Search for the cell housing the specified text and yield its (X, Y) center coordinate. 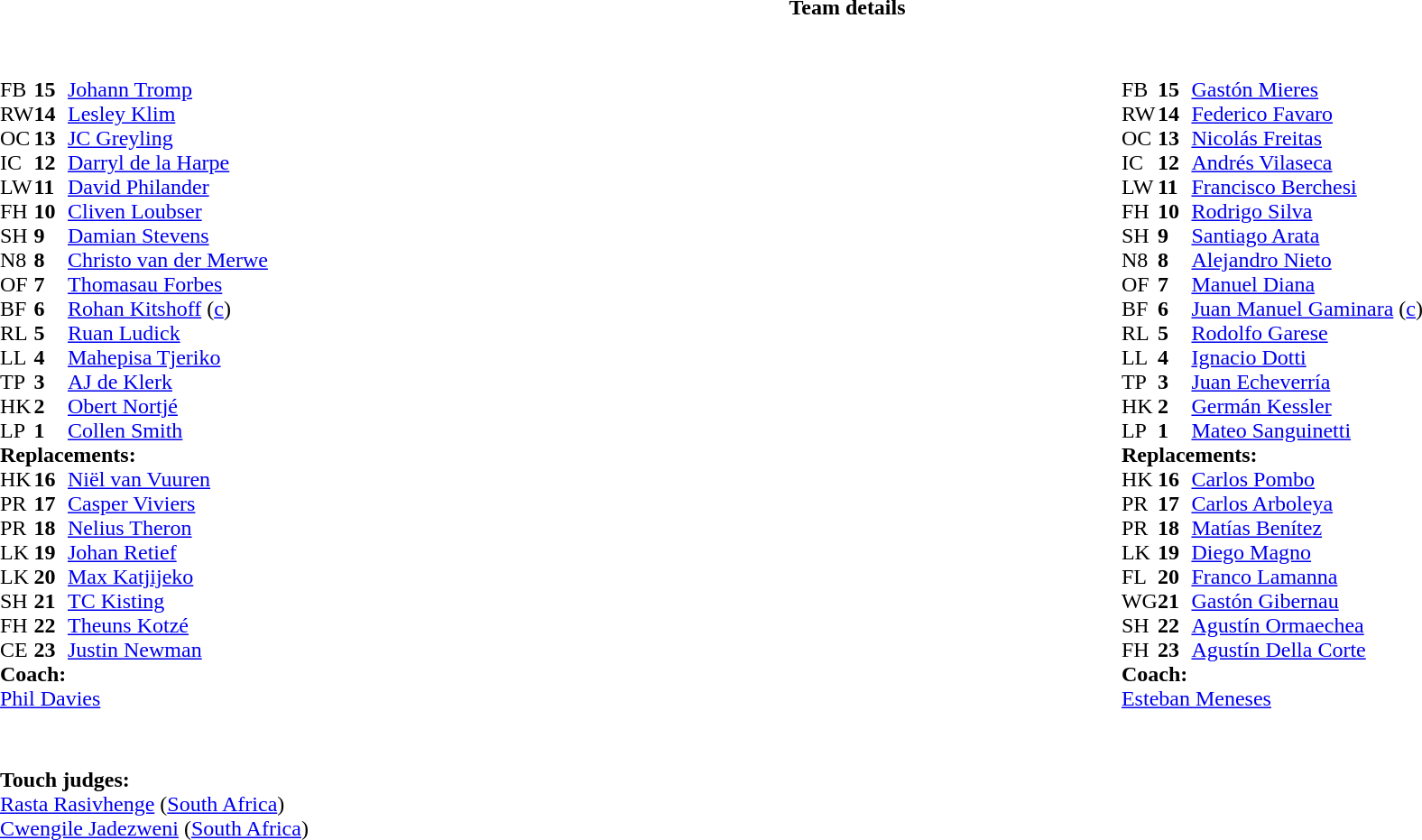
Casper Viviers (168, 503)
Niël van Vuuren (168, 480)
FL (1140, 577)
Darryl de la Harpe (168, 162)
Phil Davies (134, 698)
Rohan Kitshoff (c) (168, 309)
Obert Nortjé (168, 406)
Ruan Ludick (168, 334)
Justin Newman (168, 650)
JC Greyling (168, 139)
Thomasau Forbes (168, 285)
Replacements: (134, 455)
Nelius Theron (168, 529)
Cliven Loubser (168, 211)
Theuns Kotzé (168, 626)
Damian Stevens (168, 236)
AJ de Klerk (168, 383)
TC Kisting (168, 601)
Johan Retief (168, 552)
Mahepisa Tjeriko (168, 357)
Lesley Klim (168, 114)
Christo van der Merwe (168, 260)
WG (1140, 601)
Johann Tromp (168, 90)
Max Katjijeko (168, 577)
CE (17, 650)
David Philander (168, 188)
Coach: (134, 675)
Collen Smith (168, 431)
